Return [X, Y] of the center of cell containing provided text 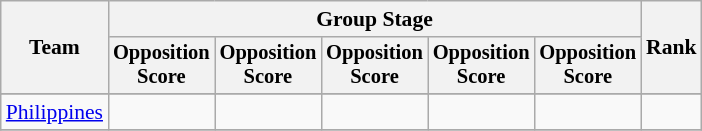
Group Stage [374, 19]
Philippines [54, 112]
Rank [672, 48]
Team [54, 48]
